Return the (X, Y) coordinate for the center point of the cell that contains the specified text.  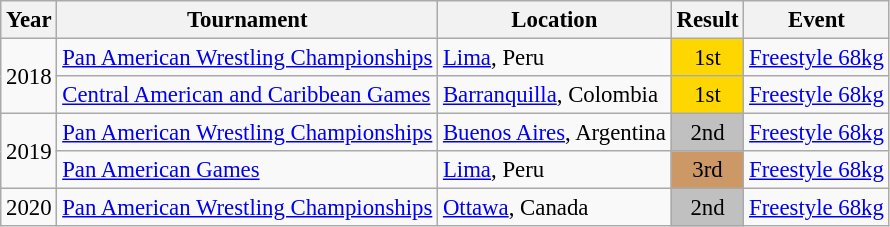
Barranquilla, Colombia (555, 95)
Central American and Caribbean Games (248, 95)
Tournament (248, 20)
2020 (29, 208)
3rd (708, 170)
Pan American Games (248, 170)
Result (708, 20)
Year (29, 20)
Ottawa, Canada (555, 208)
2018 (29, 76)
2019 (29, 152)
Buenos Aires, Argentina (555, 133)
Location (555, 20)
Event (816, 20)
